Detect which cell encompasses the target text, then output its (X, Y) center coordinate. 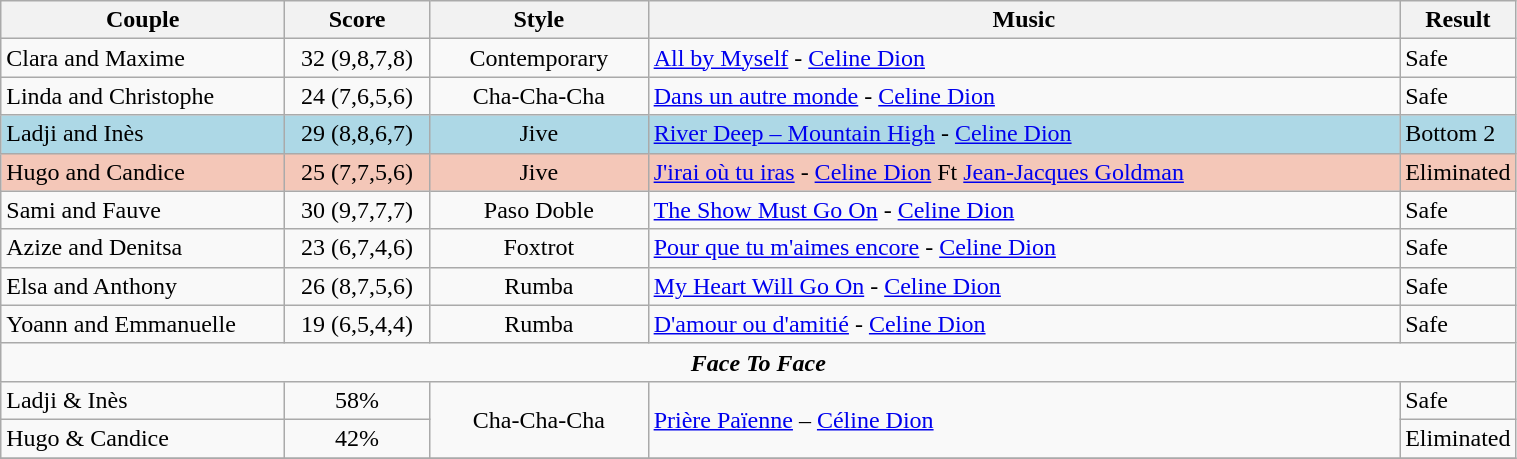
Yoann and Emmanuelle (143, 324)
The Show Must Go On - Celine Dion (1024, 210)
J'irai où tu iras - Celine Dion Ft Jean-Jacques Goldman (1024, 172)
Hugo and Candice (143, 172)
Foxtrot (540, 248)
Result (1458, 20)
All by Myself - Celine Dion (1024, 58)
River Deep – Mountain High - Celine Dion (1024, 134)
Contemporary (540, 58)
19 (6,5,4,4) (358, 324)
Pour que tu m'aimes encore - Celine Dion (1024, 248)
Prière Païenne – Céline Dion (1024, 419)
23 (6,7,4,6) (358, 248)
Music (1024, 20)
Hugo & Candice (143, 438)
Azize and Denitsa (143, 248)
25 (7,7,5,6) (358, 172)
Clara and Maxime (143, 58)
Couple (143, 20)
58% (358, 400)
My Heart Will Go On - Celine Dion (1024, 286)
42% (358, 438)
D'amour ou d'amitié - Celine Dion (1024, 324)
Linda and Christophe (143, 96)
Ladji and Inès (143, 134)
Ladji & Inès (143, 400)
Bottom 2 (1458, 134)
Score (358, 20)
29 (8,8,6,7) (358, 134)
Face To Face (758, 362)
Dans un autre monde - Celine Dion (1024, 96)
26 (8,7,5,6) (358, 286)
Sami and Fauve (143, 210)
32 (9,8,7,8) (358, 58)
Style (540, 20)
24 (7,6,5,6) (358, 96)
Paso Doble (540, 210)
30 (9,7,7,7) (358, 210)
Elsa and Anthony (143, 286)
